Locate the cell with the specified text and output its [X, Y] center coordinate. 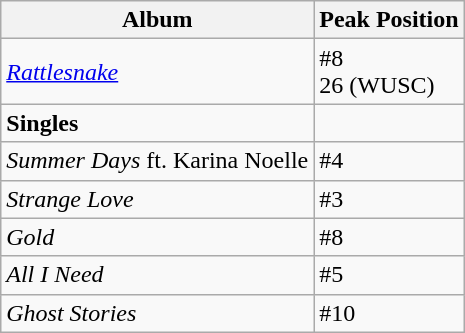
Strange Love [158, 199]
Gold [158, 237]
#826 (WUSC) [389, 72]
Ghost Stories [158, 313]
#8 [389, 237]
#5 [389, 275]
Album [158, 20]
Summer Days ft. Karina Noelle [158, 161]
All I Need [158, 275]
Peak Position [389, 20]
#4 [389, 161]
#10 [389, 313]
Rattlesnake [158, 72]
#3 [389, 199]
Singles [158, 123]
